Search for the cell housing the specified text and yield its (X, Y) center coordinate. 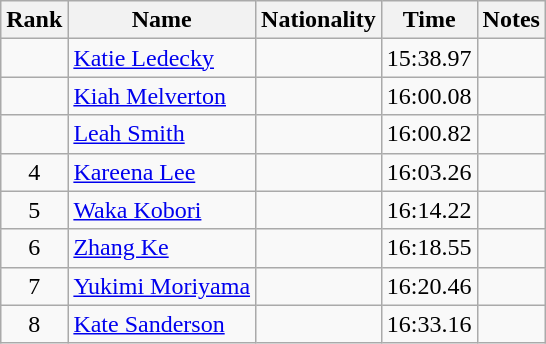
16:00.82 (429, 134)
16:14.22 (429, 210)
Kiah Melverton (162, 96)
Name (162, 20)
16:18.55 (429, 248)
Kate Sanderson (162, 324)
Time (429, 20)
Zhang Ke (162, 248)
Rank (34, 20)
Katie Ledecky (162, 58)
8 (34, 324)
Leah Smith (162, 134)
16:33.16 (429, 324)
15:38.97 (429, 58)
Waka Kobori (162, 210)
4 (34, 172)
6 (34, 248)
16:03.26 (429, 172)
Kareena Lee (162, 172)
5 (34, 210)
7 (34, 286)
Nationality (319, 20)
16:00.08 (429, 96)
16:20.46 (429, 286)
Yukimi Moriyama (162, 286)
Notes (511, 20)
